Return (X, Y) of the center of cell containing provided text 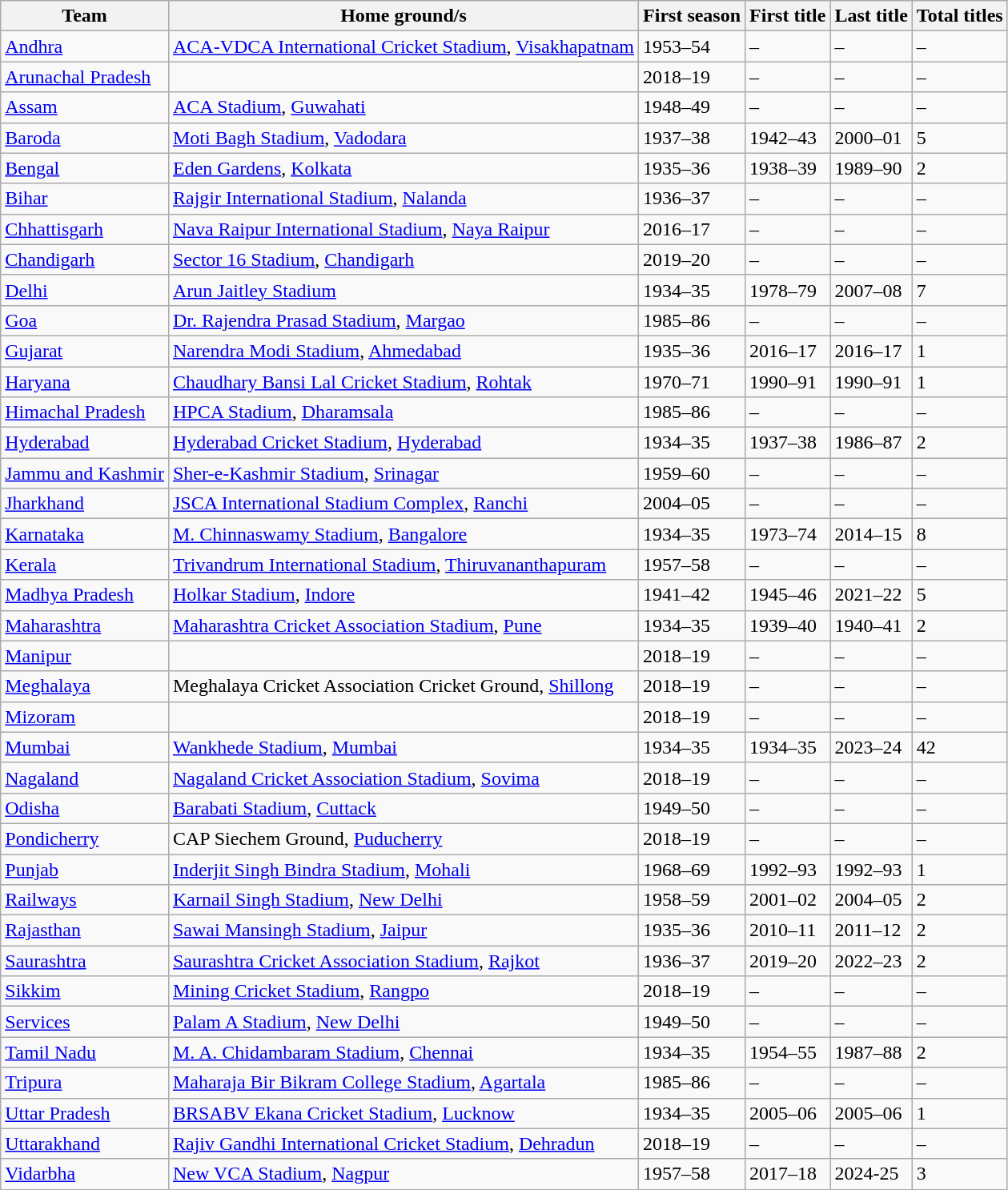
1959–60 (692, 473)
1939–40 (788, 625)
2011–12 (871, 931)
Andhra (85, 46)
BRSABV Ekana Cricket Stadium, Lucknow (404, 1113)
1989–90 (871, 168)
Inderjit Singh Bindra Stadium, Mohali (404, 869)
Wankhede Stadium, Mumbai (404, 747)
Holkar Stadium, Indore (404, 595)
Madhya Pradesh (85, 595)
3 (959, 1174)
Hyderabad Cricket Stadium, Hyderabad (404, 443)
Maharaja Bir Bikram College Stadium, Agartala (404, 1083)
2024-25 (871, 1174)
2007–08 (871, 290)
Karnail Singh Stadium, New Delhi (404, 900)
Himachal Pradesh (85, 412)
Services (85, 1022)
Dr. Rajendra Prasad Stadium, Margao (404, 320)
Rajasthan (85, 931)
M. A. Chidambaram Stadium, Chennai (404, 1052)
Uttar Pradesh (85, 1113)
Barabati Stadium, Cuttack (404, 808)
Moti Bagh Stadium, Vadodara (404, 138)
1986–87 (871, 443)
Rajgir International Stadium, Nalanda (404, 199)
Meghalaya Cricket Association Cricket Ground, Shillong (404, 686)
1945–46 (788, 595)
1940–41 (871, 625)
Sawai Mansingh Stadium, Jaipur (404, 931)
Saurashtra (85, 961)
Baroda (85, 138)
1953–54 (692, 46)
Assam (85, 107)
Mining Cricket Stadium, Rangpo (404, 991)
Last title (871, 16)
Tripura (85, 1083)
8 (959, 534)
HPCA Stadium, Dharamsala (404, 412)
Vidarbha (85, 1174)
Home ground/s (404, 16)
Pondicherry (85, 838)
Nagaland Cricket Association Stadium, Sovima (404, 778)
First title (788, 16)
Delhi (85, 290)
JSCA International Stadium Complex, Ranchi (404, 504)
Nava Raipur International Stadium, Naya Raipur (404, 229)
2000–01 (871, 138)
1987–88 (871, 1052)
Gujarat (85, 351)
Sikkim (85, 991)
Palam A Stadium, New Delhi (404, 1022)
1970–71 (692, 382)
Meghalaya (85, 686)
Jharkhand (85, 504)
Chaudhary Bansi Lal Cricket Stadium, Rohtak (404, 382)
Nagaland (85, 778)
2022–23 (871, 961)
2014–15 (871, 534)
Uttarakhand (85, 1144)
2023–24 (871, 747)
Manipur (85, 656)
Maharashtra Cricket Association Stadium, Pune (404, 625)
M. Chinnaswamy Stadium, Bangalore (404, 534)
ACA Stadium, Guwahati (404, 107)
1958–59 (692, 900)
Bihar (85, 199)
42 (959, 747)
Rajiv Gandhi International Cricket Stadium, Dehradun (404, 1144)
Sector 16 Stadium, Chandigarh (404, 259)
Kerala (85, 565)
Karnataka (85, 534)
Mizoram (85, 717)
Goa (85, 320)
1948–49 (692, 107)
Hyderabad (85, 443)
Jammu and Kashmir (85, 473)
Eden Gardens, Kolkata (404, 168)
Haryana (85, 382)
New VCA Stadium, Nagpur (404, 1174)
1954–55 (788, 1052)
Chandigarh (85, 259)
Mumbai (85, 747)
Punjab (85, 869)
Narendra Modi Stadium, Ahmedabad (404, 351)
Maharashtra (85, 625)
2010–11 (788, 931)
2021–22 (871, 595)
Team (85, 16)
1968–69 (692, 869)
Railways (85, 900)
2017–18 (788, 1174)
Arunachal Pradesh (85, 77)
Sher-e-Kashmir Stadium, Srinagar (404, 473)
7 (959, 290)
1973–74 (788, 534)
2001–02 (788, 900)
Saurashtra Cricket Association Stadium, Rajkot (404, 961)
Arun Jaitley Stadium (404, 290)
Odisha (85, 808)
1938–39 (788, 168)
1942–43 (788, 138)
ACA-VDCA International Cricket Stadium, Visakhapatnam (404, 46)
Tamil Nadu (85, 1052)
1978–79 (788, 290)
Bengal (85, 168)
CAP Siechem Ground, Puducherry (404, 838)
First season (692, 16)
1941–42 (692, 595)
Chhattisgarh (85, 229)
Trivandrum International Stadium, Thiruvananthapuram (404, 565)
Total titles (959, 16)
